Search for the cell housing the specified text and yield its [x, y] center coordinate. 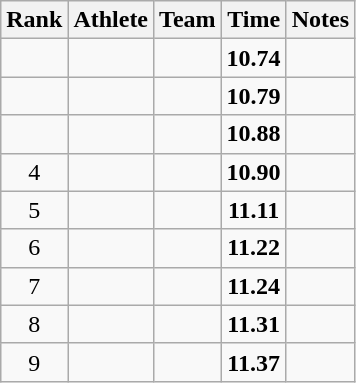
11.24 [254, 286]
Athlete [111, 20]
Team [188, 20]
8 [34, 324]
Notes [320, 20]
9 [34, 362]
11.11 [254, 210]
5 [34, 210]
10.90 [254, 172]
4 [34, 172]
10.79 [254, 96]
10.74 [254, 58]
11.22 [254, 248]
11.31 [254, 324]
Rank [34, 20]
7 [34, 286]
6 [34, 248]
10.88 [254, 134]
Time [254, 20]
11.37 [254, 362]
